From the cell containing the given text, extract its center point as [x, y] coordinate. 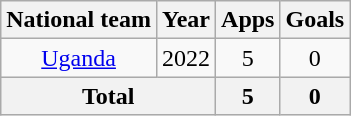
Apps [248, 20]
Uganda [79, 58]
Total [108, 96]
2022 [186, 58]
Year [186, 20]
Goals [315, 20]
National team [79, 20]
